Provide the (X, Y) coordinate of the cell's center where the given text is located.  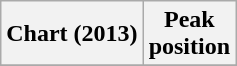
Chart (2013) (72, 34)
Peak position (189, 34)
